Return (x, y) of the center of cell containing provided text 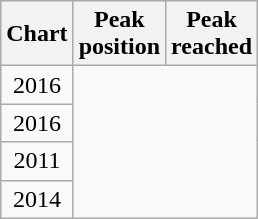
Chart (37, 34)
Peakreached (212, 34)
2011 (37, 161)
2014 (37, 199)
Peakposition (119, 34)
